Identify which cell holds the provided text, then report its (X, Y) central coordinate. 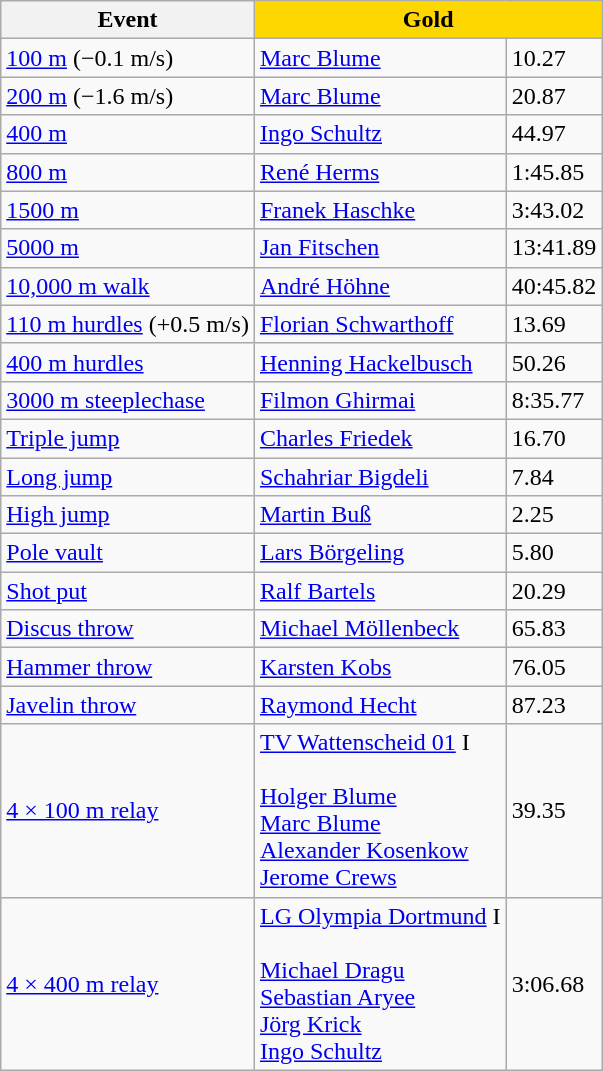
8:35.77 (554, 400)
Martin Buß (380, 515)
4 × 100 m relay (128, 810)
Florian Schwarthoff (380, 324)
40:45.82 (554, 286)
65.83 (554, 629)
13.69 (554, 324)
Long jump (128, 477)
2.25 (554, 515)
Karsten Kobs (380, 667)
High jump (128, 515)
3:43.02 (554, 210)
Lars Börgeling (380, 553)
Ingo Schultz (380, 134)
16.70 (554, 438)
10,000 m walk (128, 286)
44.97 (554, 134)
87.23 (554, 705)
Michael Möllenbeck (380, 629)
5000 m (128, 248)
1500 m (128, 210)
100 m (−0.1 m/s) (128, 58)
Discus throw (128, 629)
20.29 (554, 591)
Hammer throw (128, 667)
René Herms (380, 172)
5.80 (554, 553)
3:06.68 (554, 984)
13:41.89 (554, 248)
Javelin throw (128, 705)
Raymond Hecht (380, 705)
400 m (128, 134)
800 m (128, 172)
Event (128, 20)
Jan Fitschen (380, 248)
76.05 (554, 667)
Henning Hackelbusch (380, 362)
LG Olympia Dortmund I Michael Dragu Sebastian Aryee Jörg Krick Ingo Schultz (380, 984)
200 m (−1.6 m/s) (128, 96)
3000 m steeplechase (128, 400)
4 × 400 m relay (128, 984)
Shot put (128, 591)
Triple jump (128, 438)
Gold (428, 20)
TV Wattenscheid 01 I Holger Blume Marc Blume Alexander Kosenkow Jerome Crews (380, 810)
39.35 (554, 810)
Franek Haschke (380, 210)
Ralf Bartels (380, 591)
400 m hurdles (128, 362)
110 m hurdles (+0.5 m/s) (128, 324)
7.84 (554, 477)
Pole vault (128, 553)
10.27 (554, 58)
Charles Friedek (380, 438)
Schahriar Bigdeli (380, 477)
50.26 (554, 362)
André Höhne (380, 286)
1:45.85 (554, 172)
Filmon Ghirmai (380, 400)
20.87 (554, 96)
